Return the [x, y] coordinate for the center point of the cell that contains the specified text.  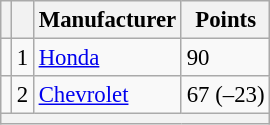
Honda [107, 58]
67 (–23) [225, 95]
Chevrolet [107, 95]
1 [22, 58]
90 [225, 58]
Points [225, 20]
Manufacturer [107, 20]
2 [22, 95]
